Search for the cell housing the specified text and yield its (x, y) center coordinate. 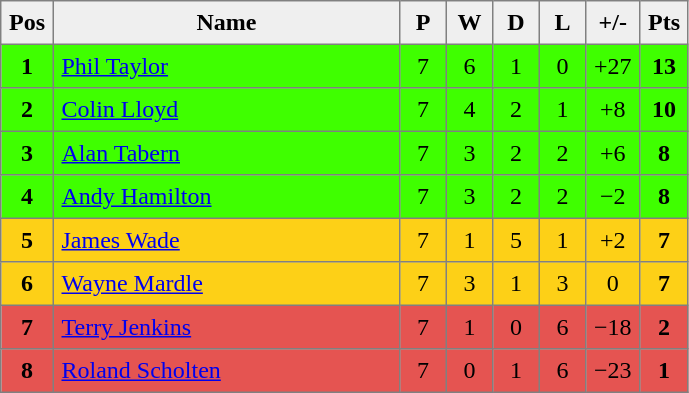
P (423, 23)
James Wade (226, 240)
10 (664, 110)
Roland Scholten (226, 371)
Pos (27, 23)
D (516, 23)
Alan Tabern (226, 153)
+6 (613, 153)
Wayne Mardle (226, 284)
Andy Hamilton (226, 197)
Name (226, 23)
−23 (613, 371)
−2 (613, 197)
−18 (613, 327)
+27 (613, 66)
W (469, 23)
Colin Lloyd (226, 110)
+2 (613, 240)
13 (664, 66)
+/- (613, 23)
Terry Jenkins (226, 327)
L (562, 23)
Phil Taylor (226, 66)
+8 (613, 110)
Pts (664, 23)
